Scan for the cell matching the given text and deliver its [x, y] coordinate at center. 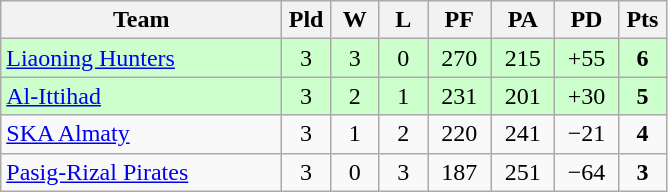
−64 [587, 172]
270 [460, 58]
W [354, 20]
SKA Almaty [142, 134]
L [404, 20]
Al-Ittihad [142, 96]
PF [460, 20]
+30 [587, 96]
+55 [587, 58]
PD [587, 20]
−21 [587, 134]
241 [523, 134]
Pld [306, 20]
220 [460, 134]
6 [642, 58]
Pasig-Rizal Pirates [142, 172]
5 [642, 96]
Liaoning Hunters [142, 58]
PA [523, 20]
187 [460, 172]
201 [523, 96]
231 [460, 96]
215 [523, 58]
251 [523, 172]
Pts [642, 20]
Team [142, 20]
4 [642, 134]
